Identify which cell holds the provided text, then report its [X, Y] central coordinate. 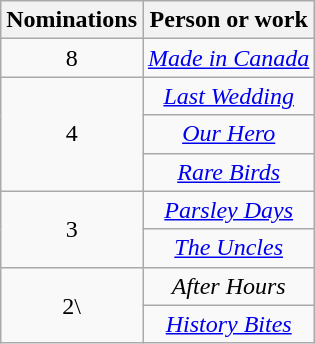
History Bites [228, 324]
Person or work [228, 20]
Our Hero [228, 134]
After Hours [228, 286]
Nominations [72, 20]
Rare Birds [228, 172]
The Uncles [228, 248]
2\ [72, 305]
4 [72, 134]
3 [72, 229]
Parsley Days [228, 210]
Last Wedding [228, 96]
8 [72, 58]
Made in Canada [228, 58]
